Extract the [x, y] coordinate from the center of the cell holding the provided text.  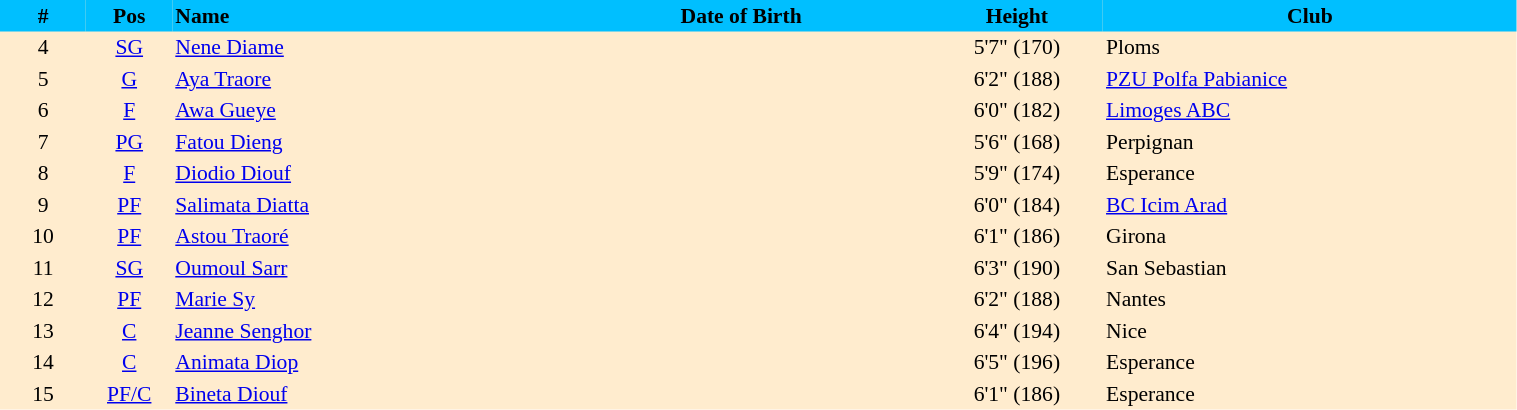
15 [43, 394]
Height [1017, 16]
5'6" (168) [1017, 142]
Nantes [1310, 300]
Salimata Diatta [362, 205]
6'3" (190) [1017, 268]
PZU Polfa Pabianice [1310, 79]
Astou Traoré [362, 236]
5'7" (170) [1017, 48]
Club [1310, 16]
9 [43, 205]
Date of Birth [742, 16]
5 [43, 79]
Bineta Diouf [362, 394]
Jeanne Senghor [362, 331]
Diodio Diouf [362, 174]
11 [43, 268]
13 [43, 331]
Fatou Dieng [362, 142]
BC Icim Arad [1310, 205]
14 [43, 362]
# [43, 16]
Aya Traore [362, 79]
Awa Gueye [362, 110]
12 [43, 300]
7 [43, 142]
5'9" (174) [1017, 174]
Girona [1310, 236]
6'5" (196) [1017, 362]
Oumoul Sarr [362, 268]
6 [43, 110]
San Sebastian [1310, 268]
Nice [1310, 331]
Perpignan [1310, 142]
Marie Sy [362, 300]
G [129, 79]
Limoges ABC [1310, 110]
4 [43, 48]
Nene Diame [362, 48]
Pos [129, 16]
6'0" (182) [1017, 110]
10 [43, 236]
6'0" (184) [1017, 205]
8 [43, 174]
PF/C [129, 394]
PG [129, 142]
6'4" (194) [1017, 331]
Name [362, 16]
Ploms [1310, 48]
Animata Diop [362, 362]
